Capture the cell that displays the provided text and extract its [x, y] central coordinate. 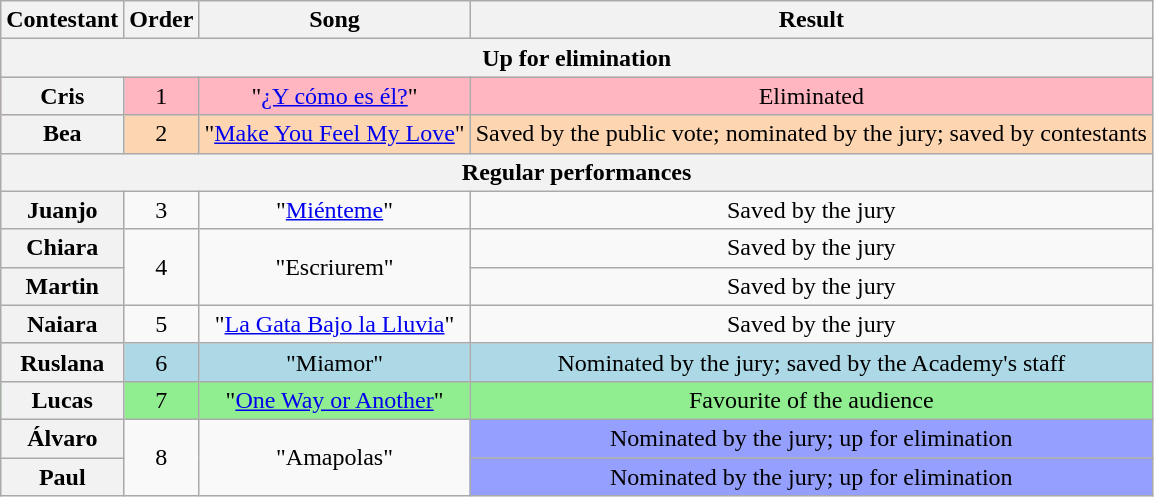
Cris [62, 96]
Naiara [62, 324]
Álvaro [62, 438]
5 [162, 324]
Regular performances [577, 172]
Saved by the public vote; nominated by the jury; saved by contestants [811, 134]
4 [162, 267]
Song [334, 20]
Lucas [62, 400]
Eliminated [811, 96]
Paul [62, 477]
"Miénteme" [334, 210]
3 [162, 210]
"¿Y cómo es él?" [334, 96]
8 [162, 457]
Order [162, 20]
Favourite of the audience [811, 400]
Nominated by the jury; saved by the Academy's staff [811, 362]
Bea [62, 134]
"One Way or Another" [334, 400]
Contestant [62, 20]
"Escriurem" [334, 267]
"Miamor" [334, 362]
"Amapolas" [334, 457]
2 [162, 134]
Result [811, 20]
Chiara [62, 248]
Juanjo [62, 210]
7 [162, 400]
6 [162, 362]
Martin [62, 286]
Ruslana [62, 362]
"Make You Feel My Love" [334, 134]
"La Gata Bajo la Lluvia" [334, 324]
Up for elimination [577, 58]
1 [162, 96]
